From the cell containing the given text, extract its center point as (X, Y) coordinate. 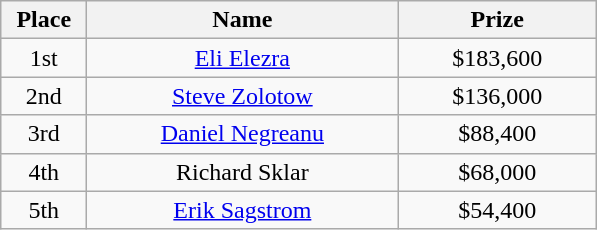
4th (44, 172)
2nd (44, 96)
Steve Zolotow (242, 96)
Daniel Negreanu (242, 134)
Place (44, 20)
Eli Elezra (242, 58)
$68,000 (498, 172)
$136,000 (498, 96)
3rd (44, 134)
$54,400 (498, 210)
5th (44, 210)
Erik Sagstrom (242, 210)
Prize (498, 20)
Name (242, 20)
Richard Sklar (242, 172)
1st (44, 58)
$183,600 (498, 58)
$88,400 (498, 134)
